Scan for the cell matching the given text and deliver its (x, y) coordinate at center. 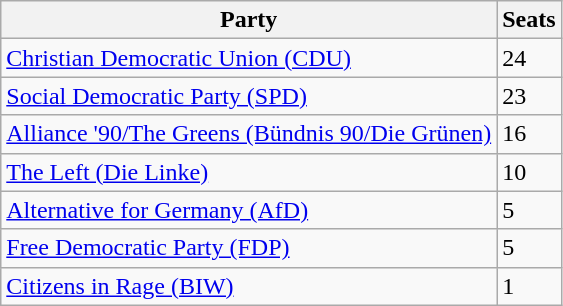
The Left (Die Linke) (249, 172)
Alliance '90/The Greens (Bündnis 90/Die Grünen) (249, 134)
Citizens in Rage (BIW) (249, 286)
1 (529, 286)
Christian Democratic Union (CDU) (249, 58)
16 (529, 134)
23 (529, 96)
Free Democratic Party (FDP) (249, 248)
Alternative for Germany (AfD) (249, 210)
Social Democratic Party (SPD) (249, 96)
Seats (529, 20)
24 (529, 58)
Party (249, 20)
10 (529, 172)
